Detect which cell encompasses the target text, then output its (x, y) center coordinate. 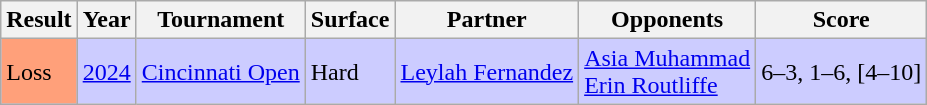
Year (106, 20)
Result (39, 20)
Asia Muhammad Erin Routliffe (668, 72)
Loss (39, 72)
6–3, 1–6, [4–10] (842, 72)
Tournament (220, 20)
Hard (350, 72)
Opponents (668, 20)
Partner (487, 20)
2024 (106, 72)
Cincinnati Open (220, 72)
Surface (350, 20)
Leylah Fernandez (487, 72)
Score (842, 20)
